Search for the cell housing the specified text and yield its (x, y) center coordinate. 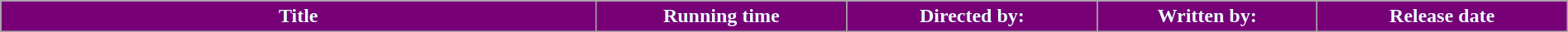
Title (299, 16)
Release date (1442, 16)
Written by: (1207, 16)
Directed by: (973, 16)
Running time (721, 16)
